Provide the (X, Y) coordinate of the cell's center where the given text is located.  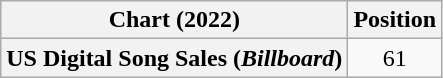
61 (395, 58)
US Digital Song Sales (Billboard) (174, 58)
Chart (2022) (174, 20)
Position (395, 20)
